Return the (x, y) coordinate for the center point of the cell that contains the specified text.  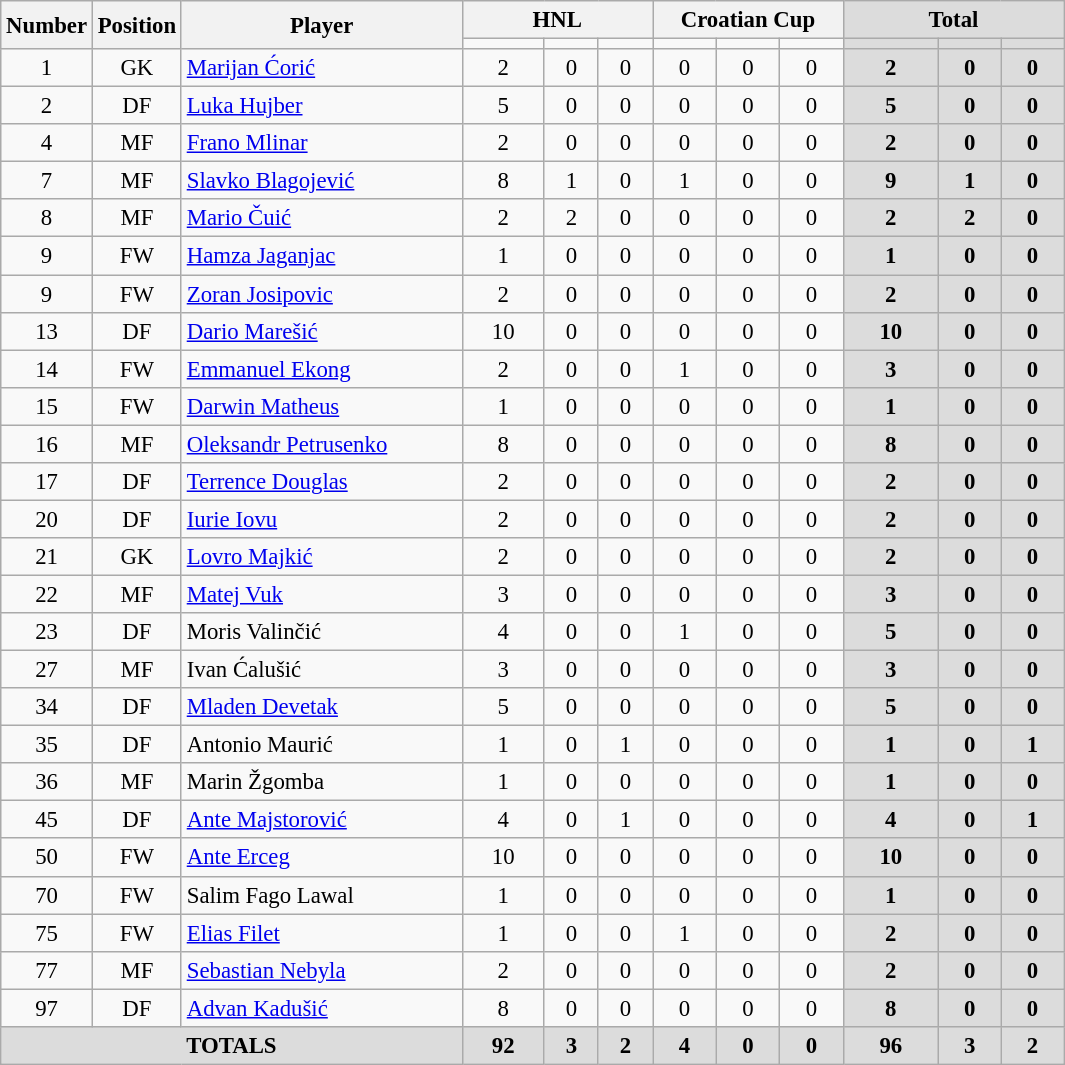
Ivan Ćalušić (322, 670)
35 (47, 745)
27 (47, 670)
34 (47, 707)
Elias Filet (322, 933)
Position (136, 25)
17 (47, 482)
Terrence Douglas (322, 482)
45 (47, 820)
Mario Čuić (322, 219)
Dario Marešić (322, 331)
21 (47, 557)
16 (47, 444)
23 (47, 632)
50 (47, 858)
Matej Vuk (322, 594)
Marin Žgomba (322, 782)
Number (47, 25)
70 (47, 895)
Moris Valinčić (322, 632)
Salim Fago Lawal (322, 895)
Slavko Blagojević (322, 181)
Sebastian Nebyla (322, 970)
Emmanuel Ekong (322, 369)
Luka Hujber (322, 106)
Oleksandr Petrusenko (322, 444)
97 (47, 1008)
Antonio Maurić (322, 745)
20 (47, 519)
36 (47, 782)
Advan Kadušić (322, 1008)
Ante Erceg (322, 858)
Hamza Jaganjac (322, 256)
22 (47, 594)
Iurie Iovu (322, 519)
HNL (558, 20)
Marijan Ćorić (322, 68)
92 (503, 1046)
15 (47, 406)
Mladen Devetak (322, 707)
Darwin Matheus (322, 406)
Lovro Majkić (322, 557)
Zoran Josipovic (322, 294)
Croatian Cup (748, 20)
75 (47, 933)
96 (890, 1046)
7 (47, 181)
14 (47, 369)
TOTALS (232, 1046)
77 (47, 970)
Total (954, 20)
Player (322, 25)
Frano Mlinar (322, 143)
13 (47, 331)
Ante Majstorović (322, 820)
